Output the (X, Y) coordinate of the center of the cell containing the given text.  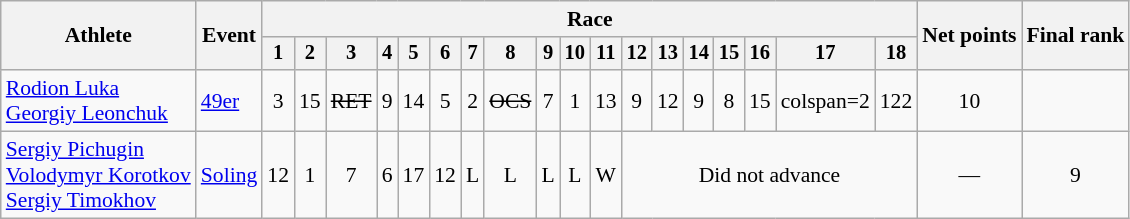
— (969, 176)
W (606, 176)
16 (760, 54)
Soling (230, 176)
Athlete (98, 36)
49er (230, 100)
colspan=2 (826, 100)
4 (388, 54)
Did not advance (770, 176)
OCS (510, 100)
122 (896, 100)
18 (896, 54)
11 (606, 54)
Sergiy PichuginVolodymyr KorotkovSergiy Timokhov (98, 176)
Event (230, 36)
RET (352, 100)
Rodion LukaGeorgiy Leonchuk (98, 100)
Race (590, 19)
Final rank (1076, 36)
Net points (969, 36)
